For the text-containing cell, return its midpoint in (x, y) coordinate format. 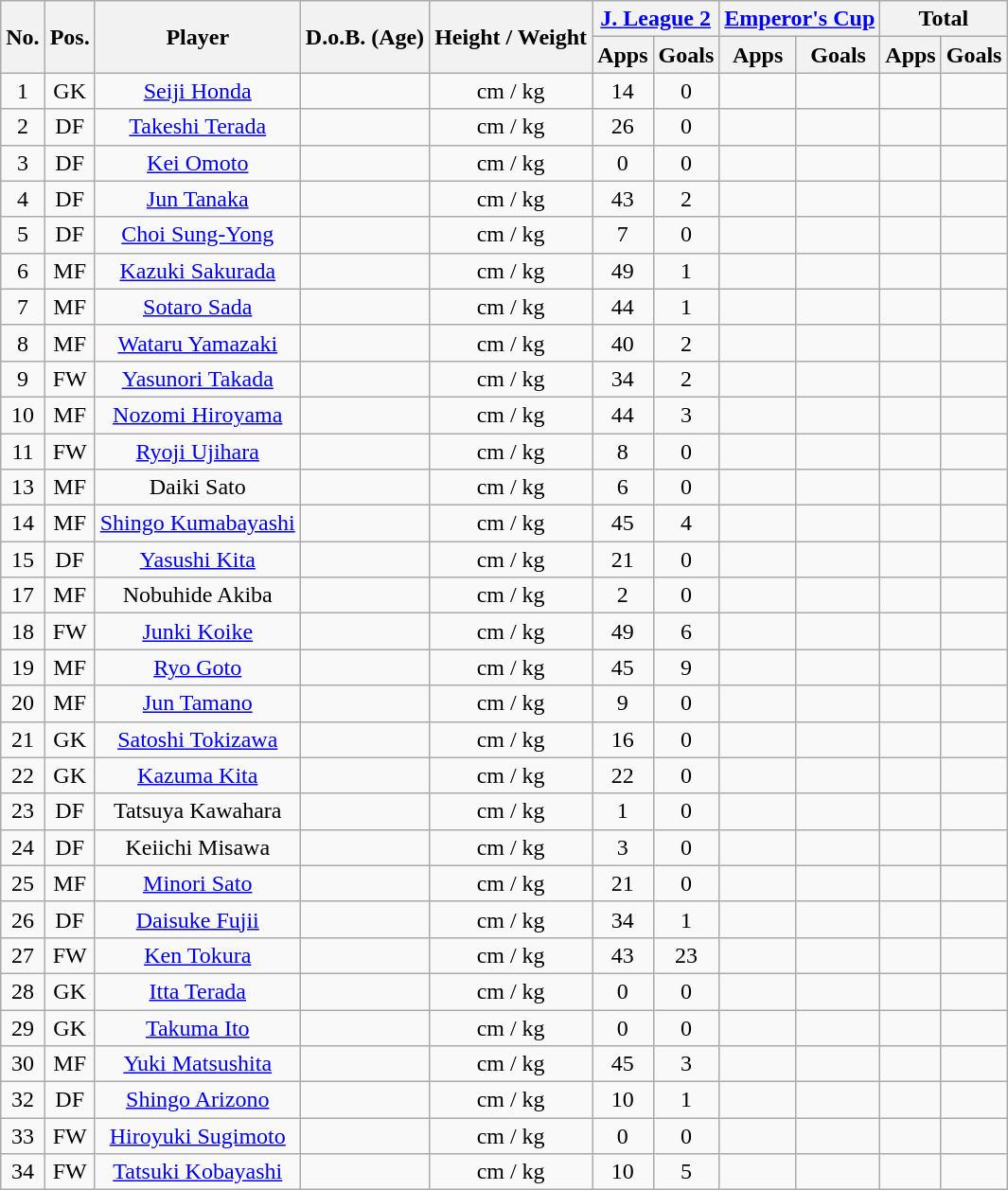
Shingo Arizono (197, 1100)
Kazuma Kita (197, 775)
28 (23, 991)
18 (23, 631)
Sotaro Sada (197, 307)
Seiji Honda (197, 91)
Itta Terada (197, 991)
Choi Sung-Yong (197, 235)
Total (944, 19)
Nozomi Hiroyama (197, 415)
27 (23, 955)
Tatsuki Kobayashi (197, 1172)
Ken Tokura (197, 955)
19 (23, 667)
Emperor's Cup (800, 19)
Ryoji Ujihara (197, 452)
24 (23, 847)
Yuki Matsushita (197, 1064)
25 (23, 883)
Ryo Goto (197, 667)
Hiroyuki Sugimoto (197, 1136)
Minori Sato (197, 883)
Nobuhide Akiba (197, 595)
Player (197, 37)
16 (623, 739)
Tatsuya Kawahara (197, 811)
Kei Omoto (197, 163)
Shingo Kumabayashi (197, 524)
Kazuki Sakurada (197, 271)
33 (23, 1136)
Height / Weight (511, 37)
Jun Tanaka (197, 199)
32 (23, 1100)
Pos. (70, 37)
11 (23, 452)
29 (23, 1027)
J. League 2 (656, 19)
Satoshi Tokizawa (197, 739)
Daisuke Fujii (197, 919)
Yasushi Kita (197, 559)
13 (23, 488)
D.o.B. (Age) (364, 37)
Keiichi Misawa (197, 847)
Takeshi Terada (197, 127)
15 (23, 559)
20 (23, 703)
17 (23, 595)
40 (623, 343)
Yasunori Takada (197, 379)
No. (23, 37)
30 (23, 1064)
Takuma Ito (197, 1027)
Jun Tamano (197, 703)
Junki Koike (197, 631)
Wataru Yamazaki (197, 343)
Daiki Sato (197, 488)
